Find where the given text appears and provide that cell's center as (x, y) coordinate. 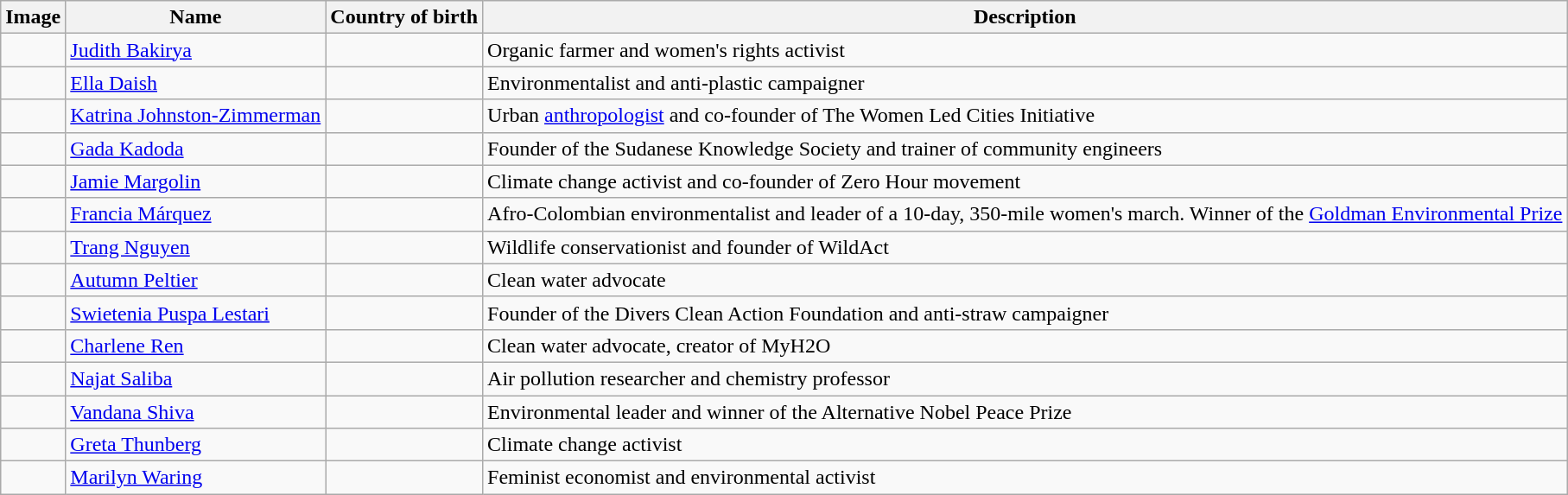
Francia Márquez (195, 214)
Autumn Peltier (195, 280)
Clean water advocate, creator of MyH2O (1025, 346)
Air pollution researcher and chemistry professor (1025, 378)
Wildlife conservationist and founder of WildAct (1025, 247)
Organic farmer and women's rights activist (1025, 50)
Greta Thunberg (195, 445)
Jamie Margolin (195, 181)
Environmentalist and anti-plastic campaigner (1025, 83)
Climate change activist and co-founder of Zero Hour movement (1025, 181)
Description (1025, 17)
Afro-Colombian environmentalist and leader of a 10-day, 350-mile women's march. Winner of the Goldman Environmental Prize (1025, 214)
Urban anthropologist and co-founder of The Women Led Cities Initiative (1025, 116)
Image (33, 17)
Gada Kadoda (195, 149)
Marilyn Waring (195, 478)
Founder of the Sudanese Knowledge Society and trainer of community engineers (1025, 149)
Environmental leader and winner of the Alternative Nobel Peace Prize (1025, 412)
Trang Nguyen (195, 247)
Najat Saliba (195, 378)
Vandana Shiva (195, 412)
Charlene Ren (195, 346)
Judith Bakirya (195, 50)
Clean water advocate (1025, 280)
Swietenia Puspa Lestari (195, 313)
Country of birth (404, 17)
Katrina Johnston-Zimmerman (195, 116)
Feminist economist and environmental activist (1025, 478)
Ella Daish (195, 83)
Climate change activist (1025, 445)
Name (195, 17)
Founder of the Divers Clean Action Foundation and anti-straw campaigner (1025, 313)
